Scan for the cell matching the given text and deliver its [x, y] coordinate at center. 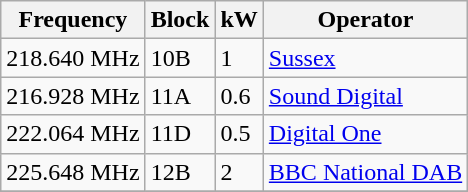
11A [180, 96]
Sussex [365, 58]
12B [180, 172]
1 [239, 58]
216.928 MHz [73, 96]
2 [239, 172]
0.6 [239, 96]
Block [180, 20]
Digital One [365, 134]
225.648 MHz [73, 172]
Frequency [73, 20]
218.640 MHz [73, 58]
kW [239, 20]
Operator [365, 20]
BBC National DAB [365, 172]
0.5 [239, 134]
11D [180, 134]
Sound Digital [365, 96]
10B [180, 58]
222.064 MHz [73, 134]
